Detect which cell encompasses the target text, then output its (x, y) center coordinate. 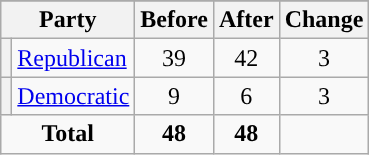
Before (174, 20)
Democratic (74, 96)
Change (324, 20)
Republican (74, 58)
Party (68, 20)
42 (246, 58)
Total (68, 134)
9 (174, 96)
After (246, 20)
39 (174, 58)
6 (246, 96)
